Capture the cell that displays the provided text and extract its [x, y] central coordinate. 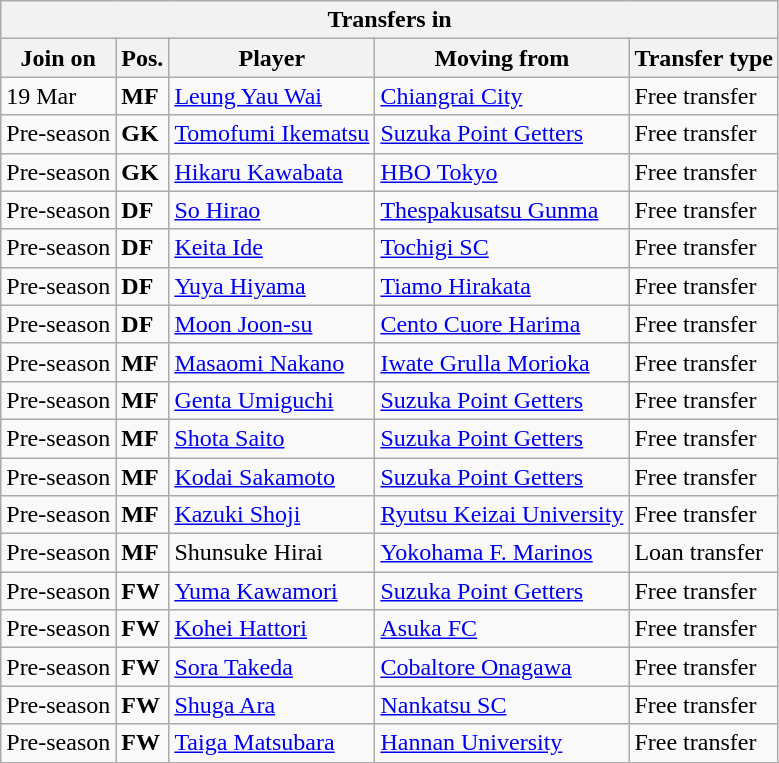
Genta Umiguchi [272, 400]
Cobaltore Onagawa [502, 667]
HBO Tokyo [502, 172]
Sora Takeda [272, 667]
Join on [58, 58]
Loan transfer [704, 553]
Shuga Ara [272, 705]
Chiangrai City [502, 96]
Keita Ide [272, 248]
Iwate Grulla Morioka [502, 362]
Yokohama F. Marinos [502, 553]
Moving from [502, 58]
Cento Cuore Harima [502, 324]
Leung Yau Wai [272, 96]
Nankatsu SC [502, 705]
Masaomi Nakano [272, 362]
Moon Joon-su [272, 324]
Kodai Sakamoto [272, 477]
Asuka FC [502, 629]
Hannan University [502, 743]
Kazuki Shoji [272, 515]
Tomofumi Ikematsu [272, 134]
Player [272, 58]
Hikaru Kawabata [272, 172]
Kohei Hattori [272, 629]
So Hirao [272, 210]
Taiga Matsubara [272, 743]
Transfers in [390, 20]
Ryutsu Keizai University [502, 515]
Shunsuke Hirai [272, 553]
19 Mar [58, 96]
Tochigi SC [502, 248]
Shota Saito [272, 438]
Pos. [142, 58]
Yuya Hiyama [272, 286]
Transfer type [704, 58]
Yuma Kawamori [272, 591]
Thespakusatsu Gunma [502, 210]
Tiamo Hirakata [502, 286]
